Find where the given text appears and provide that cell's center as [x, y] coordinate. 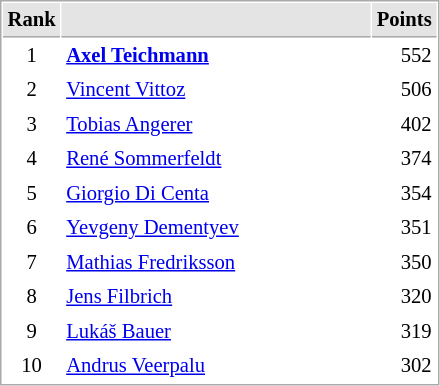
552 [404, 56]
5 [32, 194]
Giorgio Di Centa [216, 194]
1 [32, 56]
374 [404, 158]
Axel Teichmann [216, 56]
4 [32, 158]
10 [32, 366]
3 [32, 124]
Jens Filbrich [216, 296]
319 [404, 332]
351 [404, 228]
2 [32, 90]
320 [404, 296]
7 [32, 262]
Andrus Veerpalu [216, 366]
Lukáš Bauer [216, 332]
302 [404, 366]
8 [32, 296]
354 [404, 194]
Rank [32, 20]
Vincent Vittoz [216, 90]
6 [32, 228]
9 [32, 332]
402 [404, 124]
René Sommerfeldt [216, 158]
506 [404, 90]
Tobias Angerer [216, 124]
Mathias Fredriksson [216, 262]
350 [404, 262]
Points [404, 20]
Yevgeny Dementyev [216, 228]
